Return [X, Y] of the center of cell containing provided text 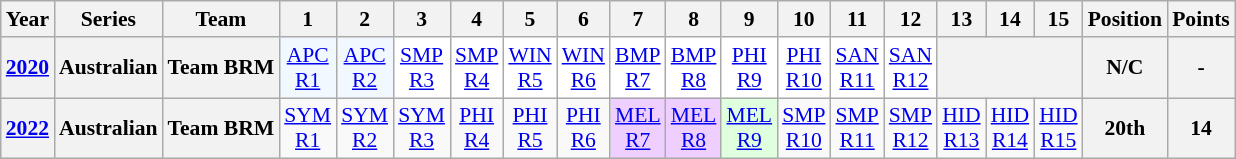
7 [638, 19]
11 [856, 19]
3 [422, 19]
PHIR6 [584, 128]
SANR11 [856, 68]
WINR6 [584, 68]
1 [308, 19]
HIDR15 [1058, 128]
MELR8 [694, 128]
6 [584, 19]
SYMR3 [422, 128]
MELR7 [638, 128]
5 [530, 19]
2 [364, 19]
WINR5 [530, 68]
Team [222, 19]
SYMR2 [364, 128]
PHIR4 [476, 128]
SMPR12 [910, 128]
20th [1125, 128]
SMPR3 [422, 68]
HIDR14 [1010, 128]
Series [108, 19]
Position [1125, 19]
- [1201, 68]
PHIR10 [804, 68]
9 [749, 19]
SMPR10 [804, 128]
4 [476, 19]
HIDR13 [961, 128]
Year [28, 19]
SMPR4 [476, 68]
SYMR1 [308, 128]
SMPR11 [856, 128]
2020 [28, 68]
12 [910, 19]
N/C [1125, 68]
8 [694, 19]
13 [961, 19]
15 [1058, 19]
APCR1 [308, 68]
10 [804, 19]
PHIR5 [530, 128]
Points [1201, 19]
PHIR9 [749, 68]
2022 [28, 128]
APCR2 [364, 68]
BMPR7 [638, 68]
SANR12 [910, 68]
MELR9 [749, 128]
BMPR8 [694, 68]
